Return [X, Y] of the center of cell containing provided text 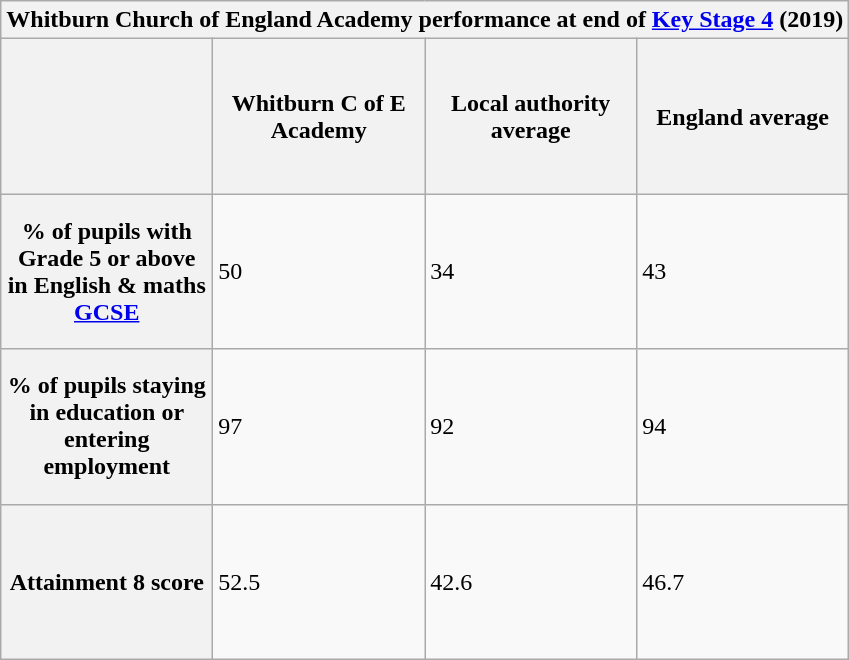
Attainment 8 score [107, 582]
97 [319, 426]
Whitburn C of E Academy [319, 116]
46.7 [743, 582]
52.5 [319, 582]
34 [531, 272]
Local authority average [531, 116]
% of pupils staying in education or entering employment [107, 426]
92 [531, 426]
Whitburn Church of England Academy performance at end of Key Stage 4 (2019) [425, 20]
42.6 [531, 582]
England average [743, 116]
% of pupils with Grade 5 or above in English & maths GCSE [107, 272]
94 [743, 426]
50 [319, 272]
43 [743, 272]
